Output the [X, Y] coordinate of the center of the cell containing the given text.  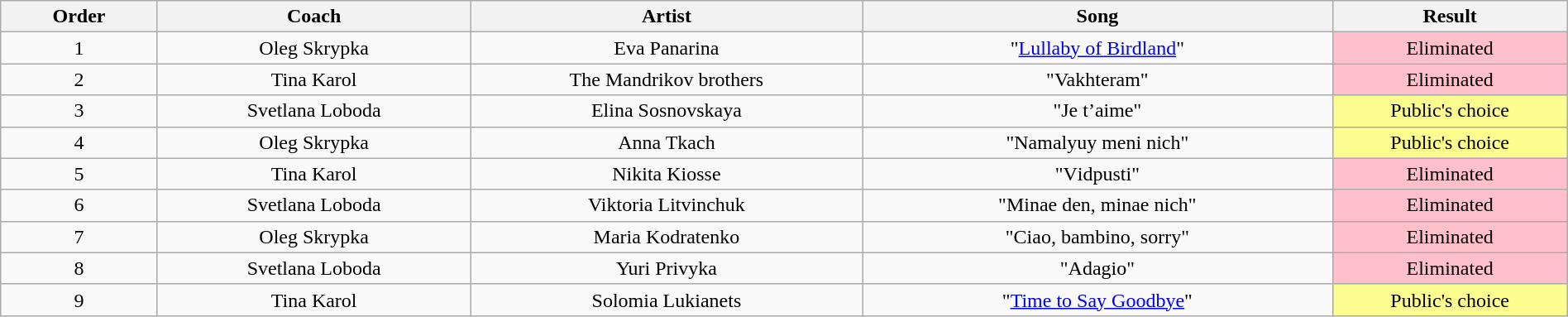
9 [79, 300]
Coach [314, 17]
Elina Sosnovskaya [667, 111]
"Lullaby of Birdland" [1097, 48]
Anna Tkach [667, 142]
4 [79, 142]
Artist [667, 17]
Result [1450, 17]
Order [79, 17]
Solomia Lukianets [667, 300]
Nikita Kiosse [667, 174]
"Ciao, bambino, sorry" [1097, 237]
"Adagio" [1097, 268]
"Vіdpusti" [1097, 174]
"Time to Say Goodbye" [1097, 300]
7 [79, 237]
5 [79, 174]
"Namalyuy menі nіch" [1097, 142]
1 [79, 48]
3 [79, 111]
2 [79, 79]
"Minaе den, minaе nіch" [1097, 205]
Song [1097, 17]
Yuri Privyka [667, 268]
Eva Panarina [667, 48]
"Je t’aime" [1097, 111]
The Mandrikov brothers [667, 79]
Viktoria Litvinchuk [667, 205]
8 [79, 268]
"Vakhteram" [1097, 79]
6 [79, 205]
Maria Kodratenko [667, 237]
